Search for the cell housing the specified text and yield its [x, y] center coordinate. 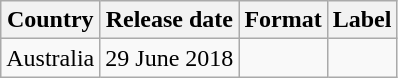
Australia [50, 58]
Label [362, 20]
29 June 2018 [170, 58]
Format [283, 20]
Country [50, 20]
Release date [170, 20]
